From the cell containing the given text, extract its center point as [X, Y] coordinate. 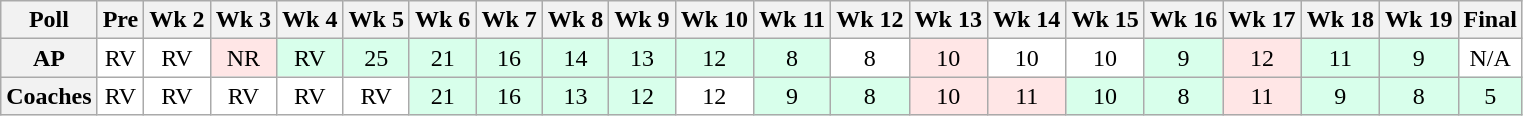
Wk 10 [714, 20]
25 [376, 58]
Wk 15 [1105, 20]
Wk 2 [177, 20]
Wk 17 [1262, 20]
Coaches [49, 96]
Wk 12 [870, 20]
Poll [49, 20]
Pre [120, 20]
AP [49, 58]
Wk 16 [1183, 20]
Wk 5 [376, 20]
Wk 9 [642, 20]
Wk 18 [1340, 20]
Final [1490, 20]
Wk 3 [243, 20]
Wk 11 [792, 20]
NR [243, 58]
Wk 6 [442, 20]
14 [575, 58]
N/A [1490, 58]
Wk 13 [948, 20]
Wk 14 [1026, 20]
Wk 8 [575, 20]
Wk 19 [1419, 20]
Wk 4 [310, 20]
5 [1490, 96]
Wk 7 [509, 20]
